Scan for the cell matching the given text and deliver its (x, y) coordinate at center. 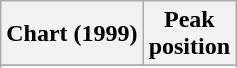
Chart (1999) (72, 34)
Peakposition (189, 34)
